Determine the (X, Y) coordinate at the center of the cell enclosing the given text.  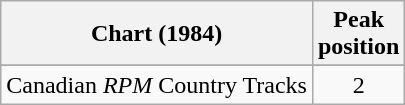
2 (358, 85)
Peakposition (358, 34)
Canadian RPM Country Tracks (157, 85)
Chart (1984) (157, 34)
